Detect which cell encompasses the target text, then output its (x, y) center coordinate. 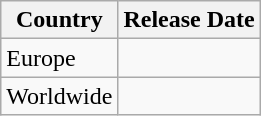
Country (60, 20)
Europe (60, 58)
Release Date (189, 20)
Worldwide (60, 96)
